Identify which cell holds the provided text, then report its [X, Y] central coordinate. 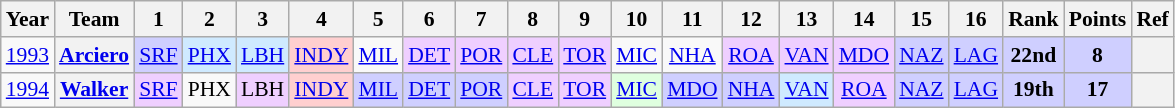
1994 [28, 90]
Walker [94, 90]
Points [1098, 19]
15 [921, 19]
22nd [1034, 55]
13 [806, 19]
10 [636, 19]
17 [1098, 90]
3 [262, 19]
Team [94, 19]
14 [864, 19]
Arciero [94, 55]
2 [210, 19]
6 [429, 19]
Rank [1034, 19]
5 [378, 19]
7 [481, 19]
Ref [1152, 19]
12 [752, 19]
11 [692, 19]
9 [584, 19]
19th [1034, 90]
1 [158, 19]
4 [321, 19]
16 [976, 19]
1993 [28, 55]
Year [28, 19]
